Capture the cell that displays the provided text and extract its (x, y) central coordinate. 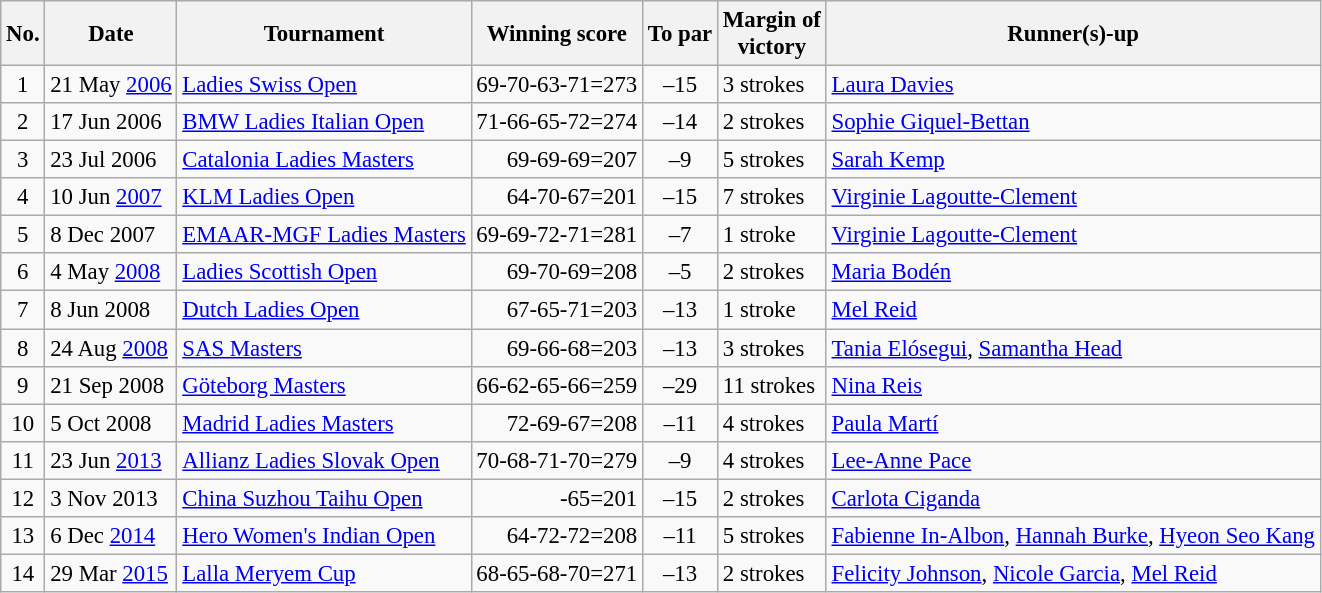
KLM Ladies Open (324, 197)
14 (23, 573)
10 Jun 2007 (111, 197)
To par (680, 34)
68-65-68-70=271 (557, 573)
12 (23, 498)
Date (111, 34)
SAS Masters (324, 348)
BMW Ladies Italian Open (324, 122)
67-65-71=203 (557, 310)
7 (23, 310)
Paula Martí (1073, 423)
Hero Women's Indian Open (324, 536)
71-66-65-72=274 (557, 122)
Runner(s)-up (1073, 34)
23 Jul 2006 (111, 160)
Dutch Ladies Open (324, 310)
Ladies Scottish Open (324, 273)
6 Dec 2014 (111, 536)
–29 (680, 385)
7 strokes (772, 197)
8 Jun 2008 (111, 310)
-65=201 (557, 498)
21 Sep 2008 (111, 385)
69-66-68=203 (557, 348)
3 (23, 160)
1 (23, 85)
70-68-71-70=279 (557, 460)
4 (23, 197)
8 Dec 2007 (111, 235)
8 (23, 348)
Lalla Meryem Cup (324, 573)
Lee-Anne Pace (1073, 460)
Laura Davies (1073, 85)
69-70-69=208 (557, 273)
Margin ofvictory (772, 34)
Allianz Ladies Slovak Open (324, 460)
2 (23, 122)
9 (23, 385)
–14 (680, 122)
11 (23, 460)
–7 (680, 235)
72-69-67=208 (557, 423)
69-69-69=207 (557, 160)
China Suzhou Taihu Open (324, 498)
Maria Bodén (1073, 273)
4 May 2008 (111, 273)
Tournament (324, 34)
17 Jun 2006 (111, 122)
Nina Reis (1073, 385)
5 Oct 2008 (111, 423)
Winning score (557, 34)
No. (23, 34)
Madrid Ladies Masters (324, 423)
–5 (680, 273)
69-69-72-71=281 (557, 235)
Sarah Kemp (1073, 160)
23 Jun 2013 (111, 460)
13 (23, 536)
21 May 2006 (111, 85)
64-72-72=208 (557, 536)
Göteborg Masters (324, 385)
5 (23, 235)
10 (23, 423)
64-70-67=201 (557, 197)
Mel Reid (1073, 310)
66-62-65-66=259 (557, 385)
11 strokes (772, 385)
Carlota Ciganda (1073, 498)
6 (23, 273)
Sophie Giquel-Bettan (1073, 122)
Tania Elósegui, Samantha Head (1073, 348)
Ladies Swiss Open (324, 85)
3 Nov 2013 (111, 498)
EMAAR-MGF Ladies Masters (324, 235)
Fabienne In-Albon, Hannah Burke, Hyeon Seo Kang (1073, 536)
29 Mar 2015 (111, 573)
69-70-63-71=273 (557, 85)
Catalonia Ladies Masters (324, 160)
24 Aug 2008 (111, 348)
Felicity Johnson, Nicole Garcia, Mel Reid (1073, 573)
